Search for the cell housing the specified text and yield its (X, Y) center coordinate. 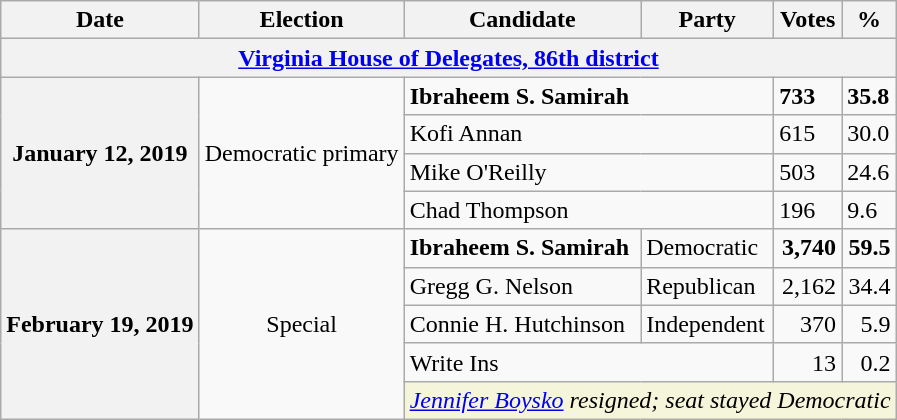
0.2 (869, 362)
24.6 (869, 172)
503 (808, 172)
Date (100, 20)
Kofi Annan (589, 134)
35.8 (869, 96)
Votes (808, 20)
Independent (708, 324)
Write Ins (589, 362)
% (869, 20)
3,740 (808, 248)
59.5 (869, 248)
9.6 (869, 210)
34.4 (869, 286)
615 (808, 134)
Election (302, 20)
Chad Thompson (589, 210)
Gregg G. Nelson (522, 286)
Special (302, 324)
Party (708, 20)
5.9 (869, 324)
733 (808, 96)
Republican (708, 286)
February 19, 2019 (100, 324)
Mike O'Reilly (589, 172)
Connie H. Hutchinson (522, 324)
13 (808, 362)
2,162 (808, 286)
Democratic primary (302, 153)
January 12, 2019 (100, 153)
370 (808, 324)
30.0 (869, 134)
Candidate (522, 20)
Virginia House of Delegates, 86th district (448, 58)
Democratic (708, 248)
196 (808, 210)
Jennifer Boysko resigned; seat stayed Democratic (650, 400)
